Scan for the cell matching the given text and deliver its (X, Y) coordinate at center. 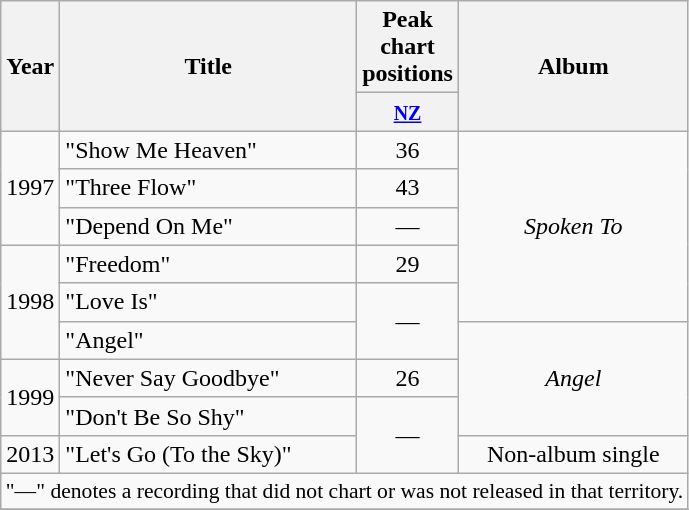
NZ (408, 112)
1997 (30, 188)
1999 (30, 397)
Peak chart positions (408, 47)
36 (408, 150)
43 (408, 188)
"Love Is" (208, 302)
2013 (30, 454)
"Show Me Heaven" (208, 150)
26 (408, 378)
"Never Say Goodbye" (208, 378)
"—" denotes a recording that did not chart or was not released in that territory. (345, 491)
"Depend On Me" (208, 226)
Year (30, 66)
"Don't Be So Shy" (208, 416)
Spoken To (573, 226)
29 (408, 264)
"Let's Go (To the Sky)" (208, 454)
Album (573, 66)
Title (208, 66)
"Angel" (208, 340)
1998 (30, 302)
Angel (573, 378)
Non-album single (573, 454)
"Freedom" (208, 264)
"Three Flow" (208, 188)
